Detect which cell encompasses the target text, then output its (X, Y) center coordinate. 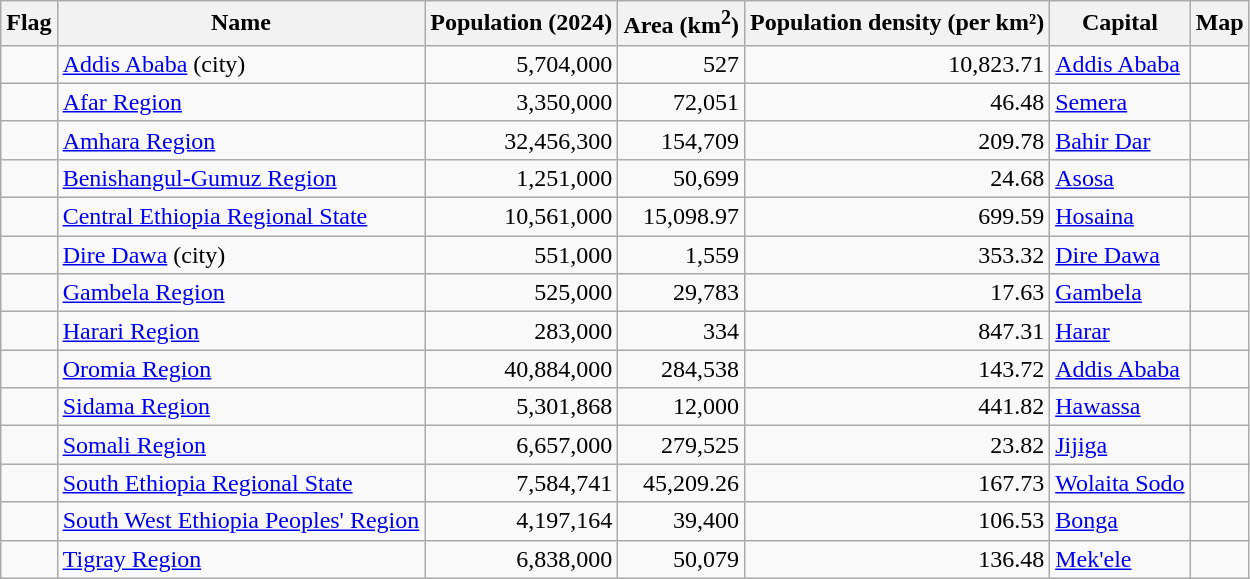
Population (2024) (522, 24)
Mek'ele (1120, 559)
209.78 (896, 140)
525,000 (522, 293)
6,838,000 (522, 559)
Addis Ababa (city) (241, 64)
334 (682, 331)
Population density (per km²) (896, 24)
284,538 (682, 369)
Gambela Region (241, 293)
167.73 (896, 483)
Asosa (1120, 178)
50,699 (682, 178)
Tigray Region (241, 559)
Jijiga (1120, 445)
Oromia Region (241, 369)
699.59 (896, 217)
Dire Dawa (1120, 255)
527 (682, 64)
283,000 (522, 331)
46.48 (896, 102)
Harari Region (241, 331)
Amhara Region (241, 140)
1,559 (682, 255)
Harar (1120, 331)
45,209.26 (682, 483)
847.31 (896, 331)
279,525 (682, 445)
Sidama Region (241, 407)
Semera (1120, 102)
23.82 (896, 445)
Flag (29, 24)
12,000 (682, 407)
Bahir Dar (1120, 140)
Map (1220, 24)
Hosaina (1120, 217)
143.72 (896, 369)
353.32 (896, 255)
136.48 (896, 559)
40,884,000 (522, 369)
15,098.97 (682, 217)
Name (241, 24)
Somali Region (241, 445)
Central Ethiopia Regional State (241, 217)
Afar Region (241, 102)
10,823.71 (896, 64)
Wolaita Sodo (1120, 483)
5,301,868 (522, 407)
Bonga (1120, 521)
551,000 (522, 255)
4,197,164 (522, 521)
Gambela (1120, 293)
39,400 (682, 521)
10,561,000 (522, 217)
Hawassa (1120, 407)
441.82 (896, 407)
50,079 (682, 559)
3,350,000 (522, 102)
29,783 (682, 293)
Area (km2) (682, 24)
24.68 (896, 178)
154,709 (682, 140)
Capital (1120, 24)
South West Ethiopia Peoples' Region (241, 521)
5,704,000 (522, 64)
17.63 (896, 293)
Dire Dawa (city) (241, 255)
1,251,000 (522, 178)
Benishangul-Gumuz Region (241, 178)
106.53 (896, 521)
7,584,741 (522, 483)
6,657,000 (522, 445)
South Ethiopia Regional State (241, 483)
32,456,300 (522, 140)
72,051 (682, 102)
